Provide the (x, y) coordinate of the cell's center where the given text is located.  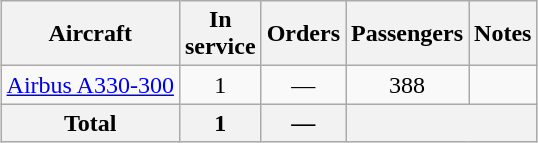
In service (220, 34)
Passengers (408, 34)
388 (408, 85)
Orders (303, 34)
Airbus A330-300 (90, 85)
Aircraft (90, 34)
Total (90, 123)
Notes (503, 34)
